Pinpoint the cell where the given text exists, returning its [x, y] midpoint coordinate. 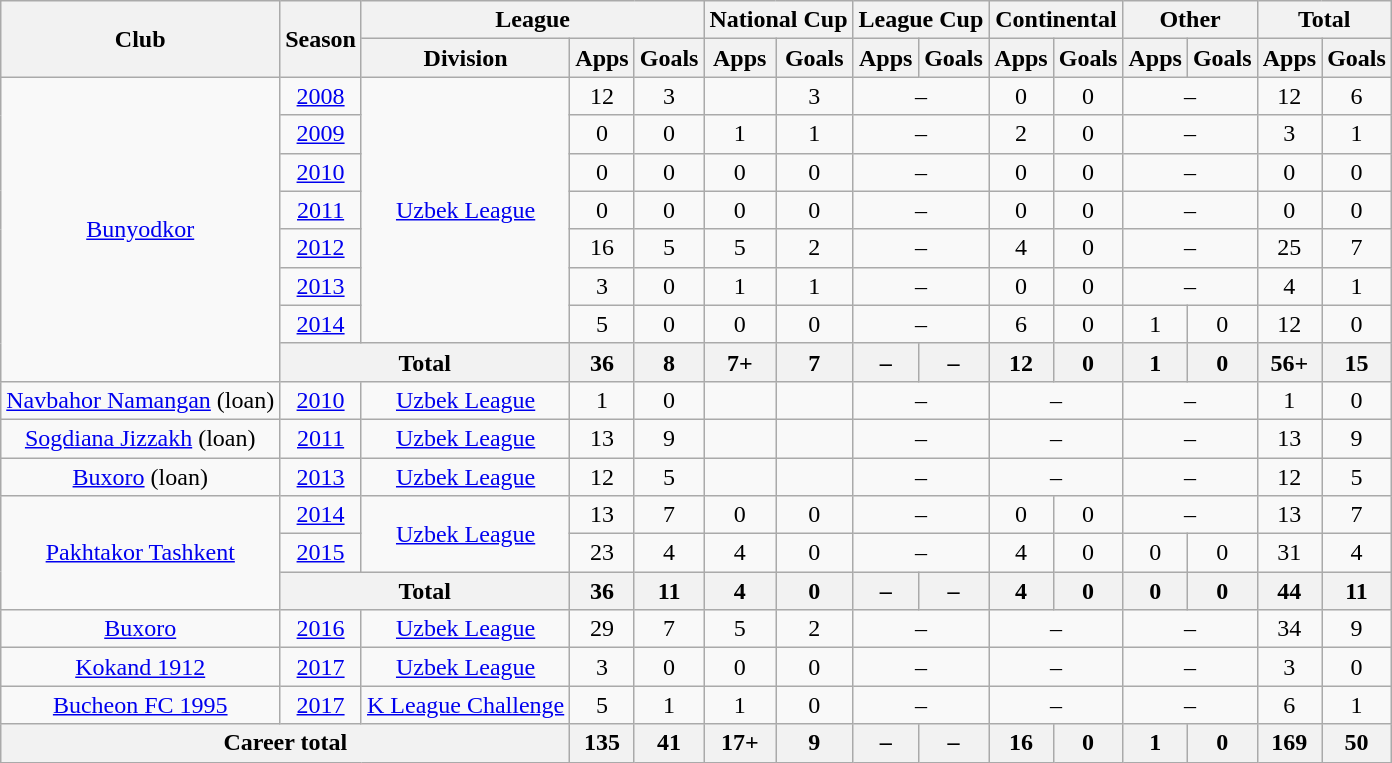
Season [321, 39]
Division [465, 58]
29 [602, 629]
135 [602, 743]
169 [1289, 743]
League Cup [921, 20]
2008 [321, 96]
2016 [321, 629]
2009 [321, 134]
2015 [321, 553]
34 [1289, 629]
League [532, 20]
15 [1357, 362]
National Cup [778, 20]
25 [1289, 248]
41 [669, 743]
8 [669, 362]
23 [602, 553]
Bunyodkor [140, 229]
Sogdiana Jizzakh (loan) [140, 438]
31 [1289, 553]
Navbahor Namangan (loan) [140, 400]
Kokand 1912 [140, 667]
44 [1289, 591]
Continental [1056, 20]
56+ [1289, 362]
Buxoro [140, 629]
Buxoro (loan) [140, 477]
Bucheon FC 1995 [140, 705]
Other [1190, 20]
Pakhtakor Tashkent [140, 553]
17+ [740, 743]
Club [140, 39]
K League Challenge [465, 705]
50 [1357, 743]
Career total [286, 743]
7+ [740, 362]
2012 [321, 248]
